Scan for the cell matching the given text and deliver its (x, y) coordinate at center. 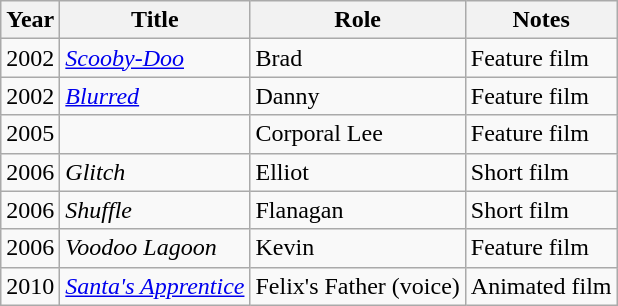
Santa's Apprentice (155, 286)
Notes (541, 20)
Corporal Lee (358, 134)
Scooby-Doo (155, 58)
Year (30, 20)
Glitch (155, 172)
Kevin (358, 248)
Shuffle (155, 210)
Brad (358, 58)
Title (155, 20)
Role (358, 20)
Voodoo Lagoon (155, 248)
Animated film (541, 286)
Elliot (358, 172)
Felix's Father (voice) (358, 286)
2010 (30, 286)
2005 (30, 134)
Flanagan (358, 210)
Blurred (155, 96)
Danny (358, 96)
